Return the (X, Y) coordinate for the center point of the cell that contains the specified text.  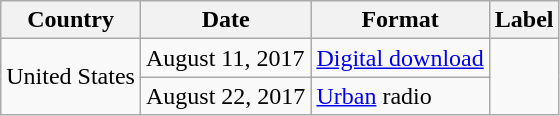
Date (225, 20)
Digital download (400, 58)
Urban radio (400, 96)
August 22, 2017 (225, 96)
Country (71, 20)
Format (400, 20)
August 11, 2017 (225, 58)
Label (524, 20)
United States (71, 77)
